Identify which cell holds the provided text, then report its (X, Y) central coordinate. 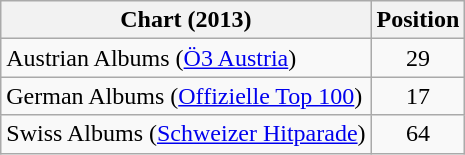
64 (418, 134)
17 (418, 96)
Swiss Albums (Schweizer Hitparade) (186, 134)
Chart (2013) (186, 20)
Austrian Albums (Ö3 Austria) (186, 58)
Position (418, 20)
29 (418, 58)
German Albums (Offizielle Top 100) (186, 96)
